Capture the cell that displays the provided text and extract its (X, Y) central coordinate. 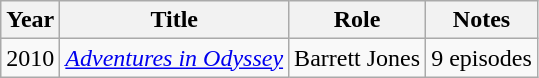
Role (358, 20)
Title (174, 20)
Year (30, 20)
Barrett Jones (358, 58)
Notes (482, 20)
Adventures in Odyssey (174, 58)
9 episodes (482, 58)
2010 (30, 58)
